Output the [x, y] coordinate of the center of the cell containing the given text.  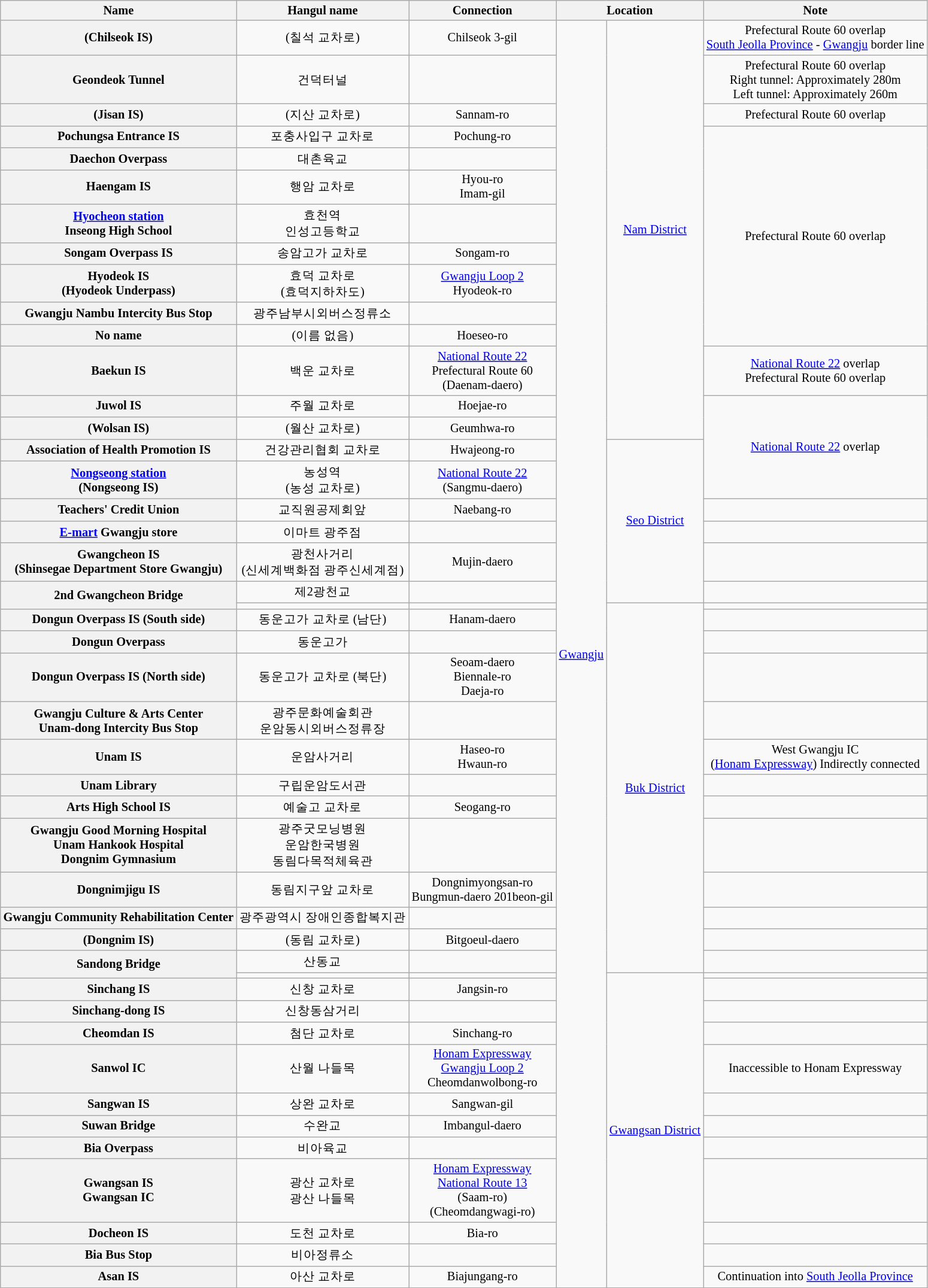
Dongnimjigu IS [119, 889]
Dongun Overpass IS (North side) [119, 677]
Gwangju Culture & Arts CenterUnam-dong Intercity Bus Stop [119, 721]
Juwol IS [119, 406]
Songam-ro [483, 254]
동운고가 [323, 642]
백운 교차로 [323, 370]
운암사거리 [323, 757]
Note [815, 10]
(칠석 교차로) [323, 38]
Prefectural Route 60 overlapRight tunnel: Approximately 280mLeft tunnel: Approximately 260m [815, 80]
동운고가 교차로 (북단) [323, 677]
(월산 교차로) [323, 429]
Hwajeong-ro [483, 450]
(Dongnim IS) [119, 940]
Dongun Overpass IS (South side) [119, 620]
Prefectural Route 60 overlapSouth Jeolla Province - Gwangju border line [815, 38]
Sinchang-dong IS [119, 1011]
Honam ExpresswayGwangju Loop 2Cheomdanwolbong-ro [483, 1068]
Hyou-roImam-gil [483, 187]
산동교 [323, 961]
Daechon Overpass [119, 159]
효덕 교차로(효덕지하차도) [323, 283]
Honam Expressway National Route 13(Saam-ro)(Cheomdangwagi-ro) [483, 1190]
Location [630, 10]
Dongnimyongsan-roBungmun-daero 201beon-gil [483, 889]
Sangwan IS [119, 1104]
Cheomdan IS [119, 1033]
E-mart Gwangju store [119, 531]
Hyodeok IS(Hyodeok Underpass) [119, 283]
Haengam IS [119, 187]
신창동삼거리 [323, 1011]
Imbangul-daero [483, 1126]
비아정류소 [323, 1254]
Docheon IS [119, 1233]
Inaccessible to Honam Expressway [815, 1068]
건강관리협회 교차로 [323, 450]
Bia Bus Stop [119, 1254]
Sandong Bridge [119, 964]
건덕터널 [323, 80]
Chilseok 3-gil [483, 38]
Asan IS [119, 1277]
(지산 교차로) [323, 115]
대촌육교 [323, 159]
Sanwol IC [119, 1068]
동림지구앞 교차로 [323, 889]
Nongseong station(Nongseong IS) [119, 480]
Hanam-daero [483, 620]
Arts High School IS [119, 807]
National Route 22 overlap [815, 447]
효천역인성고등학교 [323, 223]
제2광천교 [323, 591]
Gwangcheon IS(Shinsegae Department Store Gwangju) [119, 562]
첨단 교차로 [323, 1033]
Suwan Bridge [119, 1126]
교직원공제회앞 [323, 510]
비아육교 [323, 1148]
이마트 광주점 [323, 531]
(Chilseok IS) [119, 38]
행암 교차로 [323, 187]
Songam Overpass IS [119, 254]
No name [119, 335]
Pochungsa Entrance IS [119, 136]
Continuation into South Jeolla Province [815, 1277]
아산 교차로 [323, 1277]
산월 나들목 [323, 1068]
Bitgoeul-daero [483, 940]
(동림 교차로) [323, 940]
Hoejae-ro [483, 406]
Gwangju Loop 2Hyodeok-ro [483, 283]
Seo District [655, 521]
Association of Health Promotion IS [119, 450]
Hyocheon stationInseong High School [119, 223]
Sinchang-ro [483, 1033]
광주문화예술회관운암동시외버스정류장 [323, 721]
Bia-ro [483, 1233]
Gwangju [581, 654]
Teachers' Credit Union [119, 510]
Seoam-daeroBiennale-roDaeja-ro [483, 677]
Hoeseo-ro [483, 335]
광주굿모닝병원운암한국병원동림다목적체육관 [323, 845]
주월 교차로 [323, 406]
Connection [483, 10]
National Route 22 overlapPrefectural Route 60 overlap [815, 370]
Baekun IS [119, 370]
Nam District [655, 230]
Unam IS [119, 757]
구립운암도서관 [323, 785]
Geumhwa-ro [483, 429]
Gwangsan ISGwangsan IC [119, 1190]
광천사거리(신세계백화점 광주신세계점) [323, 562]
도천 교차로 [323, 1233]
농성역(농성 교차로) [323, 480]
Buk District [655, 788]
2nd Gwangcheon Bridge [119, 594]
(Jisan IS) [119, 115]
Gwangju Good Morning HospitalUnam Hankook HospitalDongnim Gymnasium [119, 845]
(이름 없음) [323, 335]
Haseo-roHwaun-ro [483, 757]
Seogang-ro [483, 807]
Jangsin-ro [483, 989]
Sannam-ro [483, 115]
광주남부시외버스정류소 [323, 314]
Sangwan-gil [483, 1104]
National Route 22(Sangmu-daero) [483, 480]
West Gwangju IC(Honam Expressway) Indirectly connected [815, 757]
Gwangju Nambu Intercity Bus Stop [119, 314]
Bia Overpass [119, 1148]
Pochung-ro [483, 136]
광산 교차로광산 나들목 [323, 1190]
Geondeok Tunnel [119, 80]
Gwangju Community Rehabilitation Center [119, 918]
광주광역시 장애인종합복지관 [323, 918]
Hangul name [323, 10]
송암고가 교차로 [323, 254]
신창 교차로 [323, 989]
National Route 22Prefectural Route 60(Daenam-daero) [483, 370]
포충사입구 교차로 [323, 136]
Name [119, 10]
Dongun Overpass [119, 642]
상완 교차로 [323, 1104]
예술고 교차로 [323, 807]
Biajungang-ro [483, 1277]
수완교 [323, 1126]
Mujin-daero [483, 562]
동운고가 교차로 (남단) [323, 620]
Gwangsan District [655, 1130]
Unam Library [119, 785]
Sinchang IS [119, 989]
Naebang-ro [483, 510]
(Wolsan IS) [119, 429]
